Detect which cell encompasses the target text, then output its [X, Y] center coordinate. 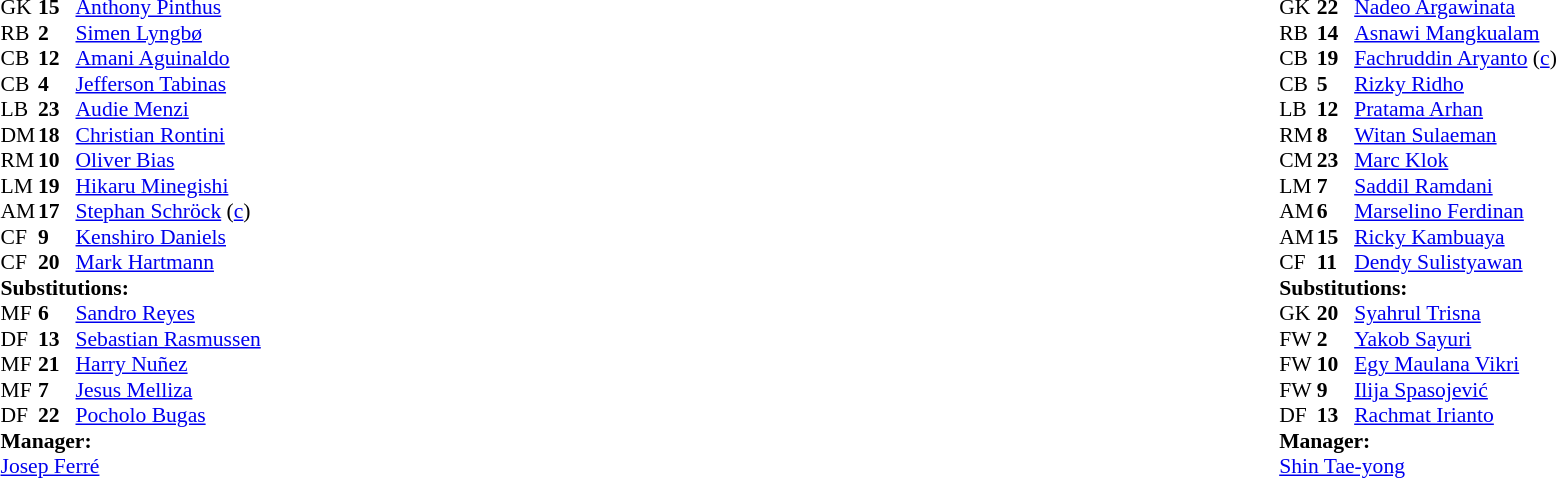
DM [19, 135]
GK [1298, 313]
11 [1336, 263]
8 [1336, 135]
Jesus Melliza [168, 390]
Stephan Schröck (c) [168, 211]
18 [57, 135]
Simen Lyngbø [168, 33]
Harry Nuñez [168, 365]
4 [57, 84]
Pocholo Bugas [168, 415]
Oliver Bias [168, 161]
Audie Menzi [168, 109]
14 [1336, 33]
Christian Rontini [168, 135]
Sandro Reyes [168, 313]
Hikaru Minegishi [168, 186]
Kenshiro Daniels [168, 237]
15 [1336, 237]
CM [1298, 161]
Manager: [130, 441]
22 [57, 415]
Substitutions: [130, 288]
Sebastian Rasmussen [168, 339]
5 [1336, 84]
17 [57, 211]
Amani Aguinaldo [168, 59]
21 [57, 365]
Mark Hartmann [168, 263]
Jefferson Tabinas [168, 84]
